Provide the [x, y] coordinate of the cell's center where the given text is located.  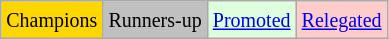
Relegated [342, 20]
Promoted [252, 20]
Champions [52, 20]
Runners-up [155, 20]
